Capture the cell that displays the provided text and extract its [x, y] central coordinate. 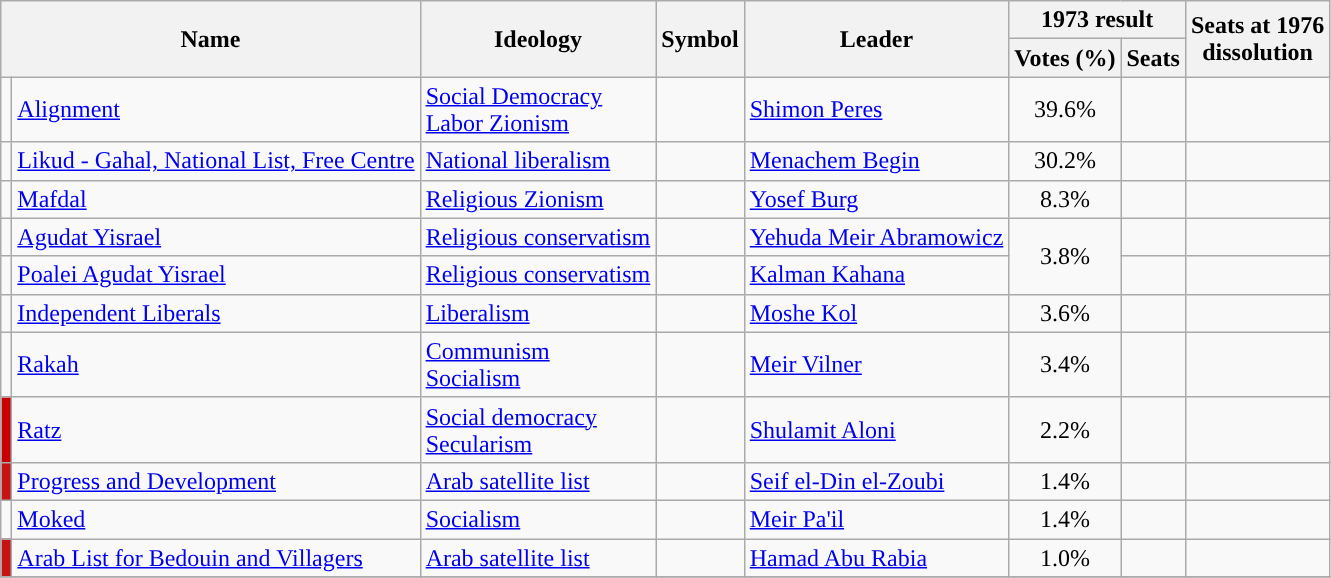
39.6% [1065, 110]
Yehuda Meir Abramowicz [876, 237]
National liberalism [538, 161]
Progress and Development [216, 481]
CommunismSocialism [538, 364]
Seif el-Din el-Zoubi [876, 481]
Hamad Abu Rabia [876, 557]
3.6% [1065, 313]
Seats at 1976dissolution [1257, 39]
Likud - Gahal, National List, Free Centre [216, 161]
Shimon Peres [876, 110]
Independent Liberals [216, 313]
2.2% [1065, 430]
Moked [216, 519]
Ratz [216, 430]
Mafdal [216, 199]
Shulamit Aloni [876, 430]
1.0% [1065, 557]
Meir Vilner [876, 364]
30.2% [1065, 161]
3.8% [1065, 256]
Social democracySecularism [538, 430]
Leader [876, 39]
Social DemocracyLabor Zionism [538, 110]
Moshe Kol [876, 313]
8.3% [1065, 199]
Religious Zionism [538, 199]
Votes (%) [1065, 58]
Meir Pa'il [876, 519]
Kalman Kahana [876, 275]
Liberalism [538, 313]
3.4% [1065, 364]
Symbol [700, 39]
Menachem Begin [876, 161]
Name [210, 39]
Alignment [216, 110]
Agudat Yisrael [216, 237]
Poalei Agudat Yisrael [216, 275]
Arab List for Bedouin and Villagers [216, 557]
Seats [1153, 58]
1973 result [1098, 20]
Ideology [538, 39]
Rakah [216, 364]
Yosef Burg [876, 199]
Socialism [538, 519]
